Provide the [x, y] coordinate of the cell's center where the given text is located.  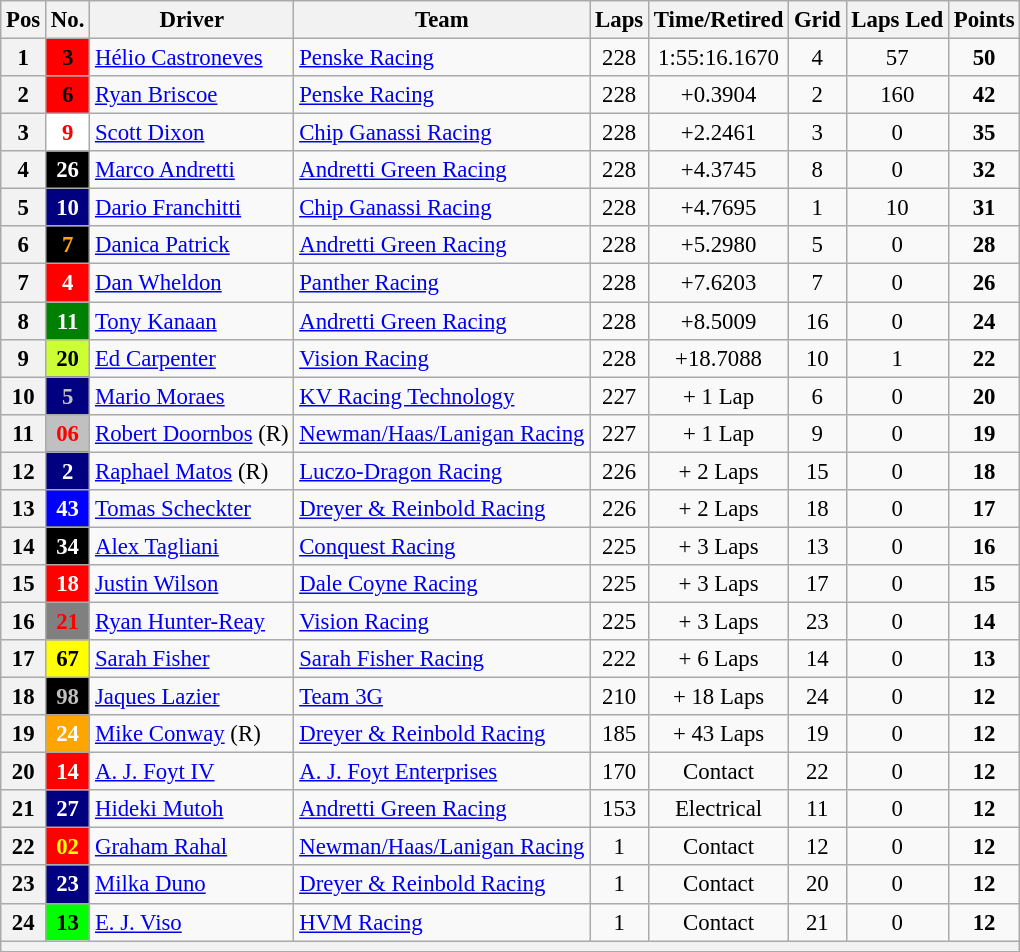
Team [442, 20]
+18.7088 [719, 358]
27 [68, 809]
67 [68, 659]
Scott Dixon [192, 133]
Marco Andretti [192, 170]
+4.7695 [719, 208]
43 [68, 509]
+ 43 Laps [719, 734]
02 [68, 847]
Justin Wilson [192, 584]
Points [984, 20]
185 [620, 734]
Ed Carpenter [192, 358]
Dario Franchitti [192, 208]
HVM Racing [442, 922]
1:55:16.1670 [719, 58]
KV Racing Technology [442, 396]
Luczo-Dragon Racing [442, 471]
+ 18 Laps [719, 697]
34 [68, 546]
Laps Led [897, 20]
Dan Wheldon [192, 283]
Ryan Briscoe [192, 95]
Team 3G [442, 697]
Alex Tagliani [192, 546]
+4.3745 [719, 170]
Hélio Castroneves [192, 58]
+2.2461 [719, 133]
Jaques Lazier [192, 697]
Panther Racing [442, 283]
Time/Retired [719, 20]
57 [897, 58]
42 [984, 95]
35 [984, 133]
153 [620, 809]
32 [984, 170]
222 [620, 659]
Tony Kanaan [192, 321]
170 [620, 772]
06 [68, 433]
No. [68, 20]
Raphael Matos (R) [192, 471]
+5.2980 [719, 245]
Graham Rahal [192, 847]
+ 6 Laps [719, 659]
Ryan Hunter-Reay [192, 621]
+0.3904 [719, 95]
E. J. Viso [192, 922]
28 [984, 245]
Hideki Mutoh [192, 809]
31 [984, 208]
Sarah Fisher Racing [442, 659]
Mario Moraes [192, 396]
A. J. Foyt IV [192, 772]
210 [620, 697]
Electrical [719, 809]
Laps [620, 20]
Milka Duno [192, 885]
50 [984, 58]
A. J. Foyt Enterprises [442, 772]
Grid [818, 20]
Pos [24, 20]
98 [68, 697]
Dale Coyne Racing [442, 584]
Tomas Scheckter [192, 509]
Robert Doornbos (R) [192, 433]
Conquest Racing [442, 546]
Driver [192, 20]
Danica Patrick [192, 245]
+8.5009 [719, 321]
160 [897, 95]
Mike Conway (R) [192, 734]
+7.6203 [719, 283]
Sarah Fisher [192, 659]
